Determine the [x, y] coordinate at the center of the cell enclosing the given text.  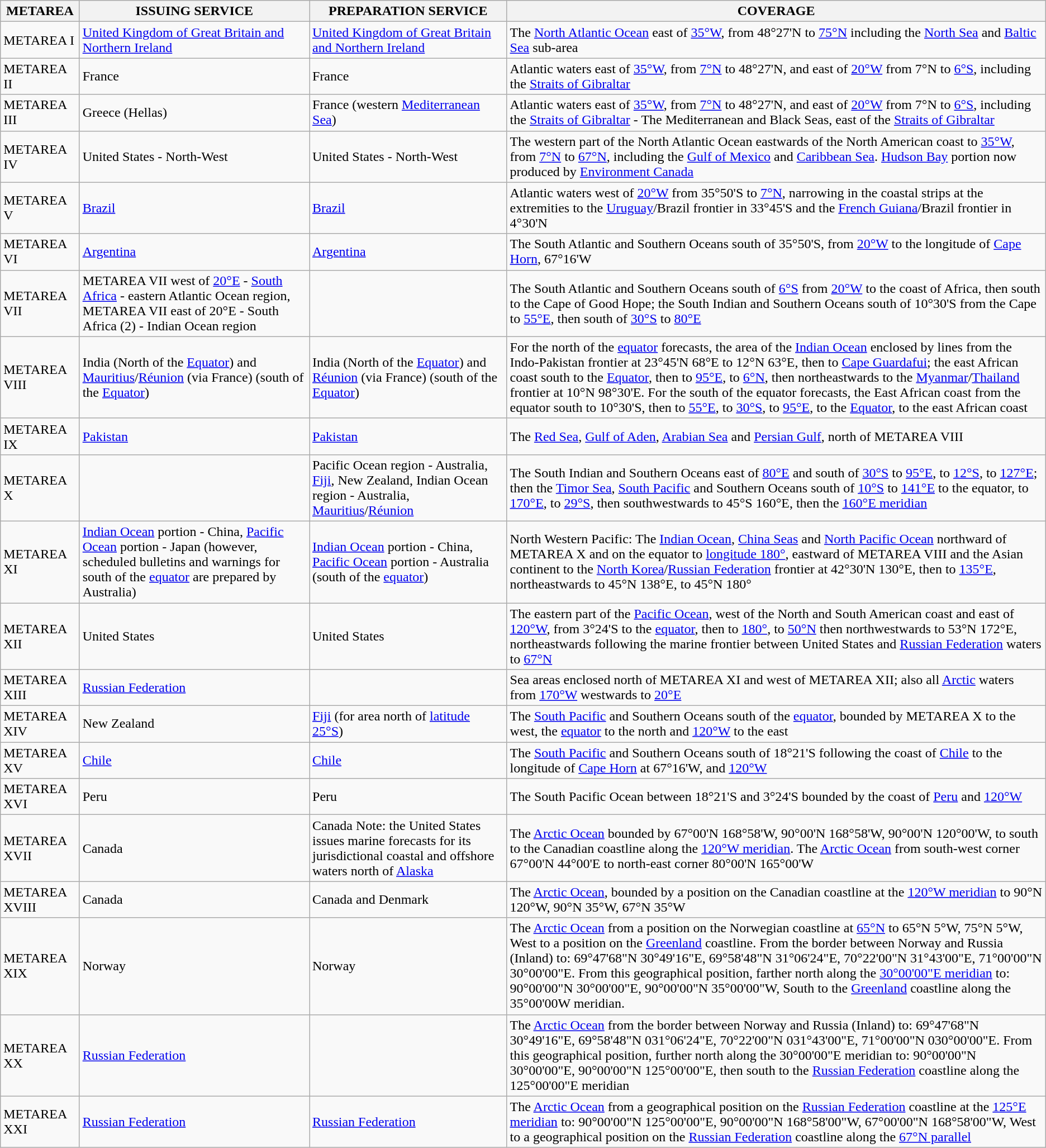
COVERAGE [776, 11]
Sea areas enclosed north of METAREA XI and west of METAREA XII; also all Arctic waters from 170°W westwards to 20°E [776, 687]
METAREA XIX [40, 966]
ISSUING SERVICE [194, 11]
METAREA XVI [40, 797]
METAREA X [40, 487]
METAREA XV [40, 760]
Fiji (for area north of latitude 25°S) [408, 724]
Atlantic waters east of 35°W, from 7°N to 48°27'N, and east of 20°W from 7°N to 6°S, including the Straits of Gibraltar [776, 76]
METAREA IV [40, 156]
METAREA III [40, 113]
METAREA VII west of 20°E - South Africa - eastern Atlantic Ocean region, METAREA VII east of 20°E - South Africa (2) - Indian Ocean region [194, 303]
The Arctic Ocean, bounded by a position on the Canadian coastline at the 120°W meridian to 90°N 120°W, 90°N 35°W, 67°N 35°W [776, 900]
METAREA [40, 11]
Greece (Hellas) [194, 113]
METAREA XXI [40, 1122]
The South Atlantic and Southern Oceans south of 35°50'S, from 20°W to the longitude of Cape Horn, 67°16'W [776, 252]
New Zealand [194, 724]
France (western Mediterranean Sea) [408, 113]
METAREA I [40, 40]
The South Pacific and Southern Oceans south of the equator, bounded by METAREA X to the west, the equator to the north and 120°W to the east [776, 724]
METAREA VIII [40, 377]
METAREA XI [40, 562]
Indian Ocean portion - China, Pacific Ocean portion - Australia (south of the equator) [408, 562]
METAREA XVIII [40, 900]
Canada and Denmark [408, 900]
METAREA VI [40, 252]
METAREA V [40, 208]
The South Pacific and Southern Oceans south of 18°21'S following the coast of Chile to the longitude of Cape Horn at 67°16'W, and 120°W [776, 760]
METAREA XIII [40, 687]
METAREA XII [40, 636]
METAREA II [40, 76]
India (North of the Equator) and Réunion (via France) (south of the Equator) [408, 377]
METAREA VII [40, 303]
METAREA XX [40, 1055]
METAREA XIV [40, 724]
PREPARATION SERVICE [408, 11]
The Red Sea, Gulf of Aden, Arabian Sea and Persian Gulf, north of METAREA VIII [776, 436]
India (North of the Equator) and Mauritius/Réunion (via France) (south of the Equator) [194, 377]
Canada Note: the United States issues marine forecasts for its jurisdictional coastal and offshore waters north of Alaska [408, 848]
METAREA XVII [40, 848]
The North Atlantic Ocean east of 35°W, from 48°27'N to 75°N including the North Sea and Baltic Sea sub-area [776, 40]
Pacific Ocean region - Australia, Fiji, New Zealand, Indian Ocean region - Australia, Mauritius/Réunion [408, 487]
METAREA IX [40, 436]
The South Pacific Ocean between 18°21'S and 3°24'S bounded by the coast of Peru and 120°W [776, 797]
